Scan for the cell matching the given text and deliver its (X, Y) coordinate at center. 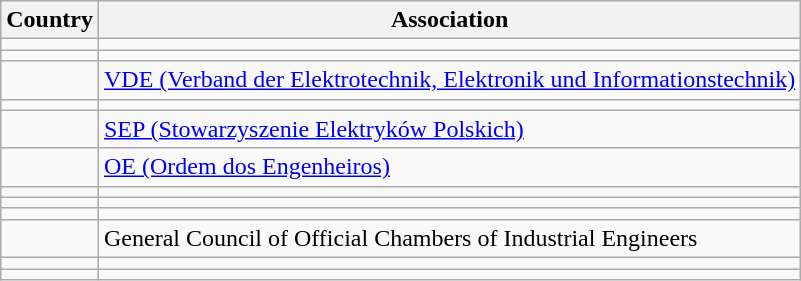
General Council of Official Chambers of Industrial Engineers (449, 238)
Association (449, 20)
SEP (Stowarzyszenie Elektryków Polskich) (449, 129)
Country (50, 20)
VDE (Verband der Elektrotechnik, Elektronik und Informationstechnik) (449, 80)
OE (Ordem dos Engenheiros) (449, 167)
